Return the (X, Y) coordinate for the center point of the cell that contains the specified text.  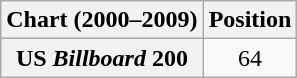
Position (250, 20)
Chart (2000–2009) (102, 20)
64 (250, 58)
US Billboard 200 (102, 58)
